Return (X, Y) of the center of cell containing provided text 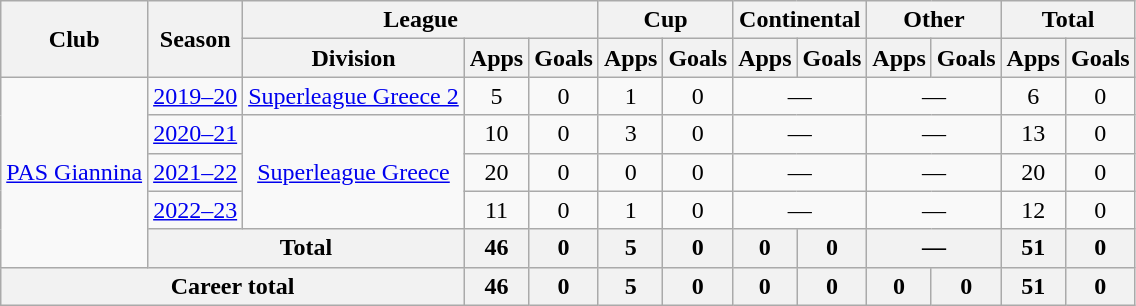
Division (354, 58)
Superleague Greece 2 (354, 96)
League (421, 20)
2021–22 (196, 172)
10 (496, 134)
Other (934, 20)
2022–23 (196, 210)
Superleague Greece (354, 172)
6 (1033, 96)
PAS Giannina (74, 172)
Cup (665, 20)
Continental (800, 20)
12 (1033, 210)
Career total (233, 286)
2019–20 (196, 96)
Club (74, 39)
13 (1033, 134)
Season (196, 39)
3 (630, 134)
11 (496, 210)
2020–21 (196, 134)
